Provide the (X, Y) coordinate of the cell's center where the given text is located.  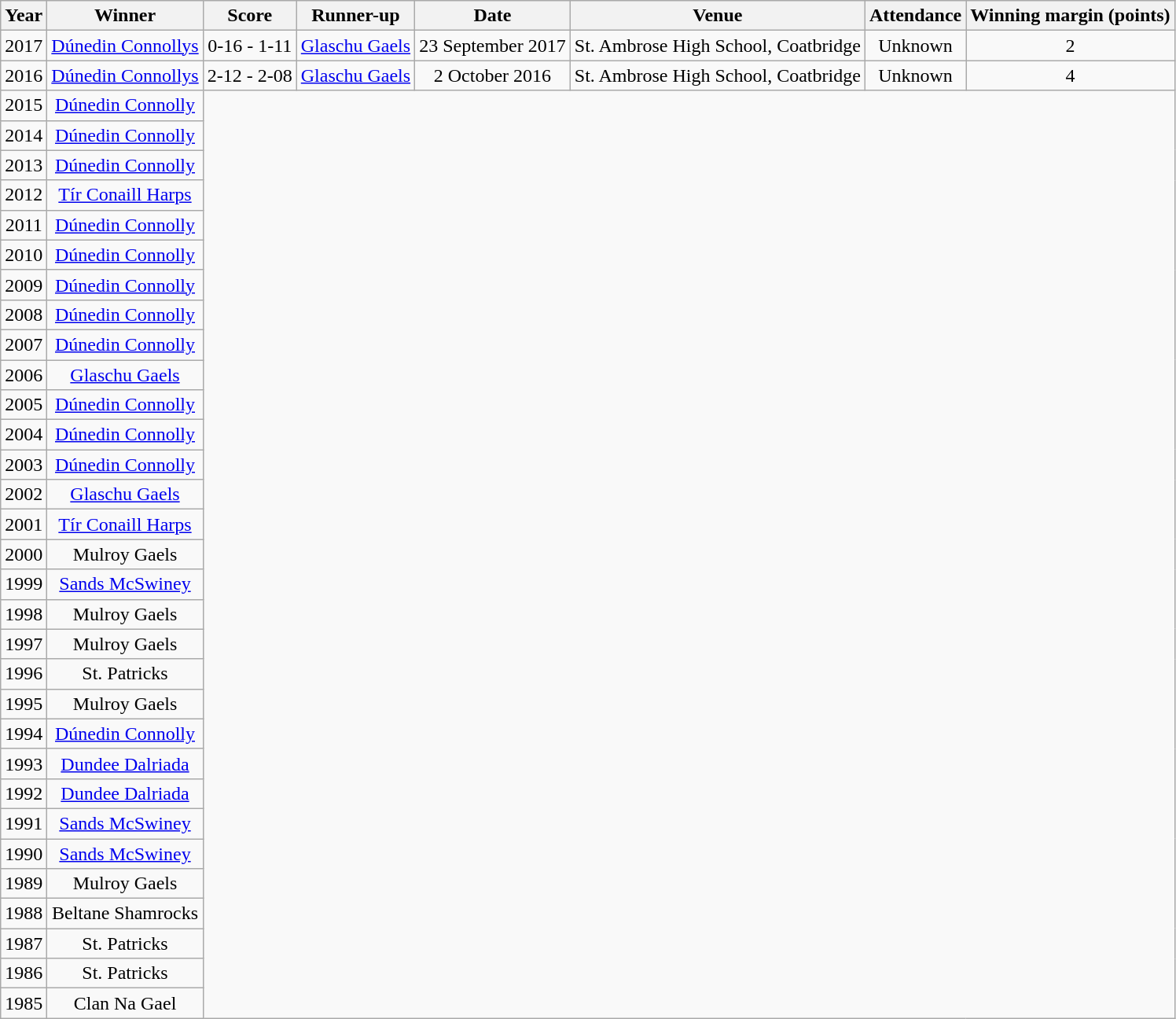
2003 (24, 465)
Winning margin (points) (1071, 16)
2007 (24, 344)
4 (1071, 75)
2017 (24, 46)
1986 (24, 973)
1988 (24, 914)
1996 (24, 674)
Runner-up (355, 16)
2005 (24, 405)
1998 (24, 614)
1991 (24, 823)
Year (24, 16)
2004 (24, 435)
1997 (24, 644)
1995 (24, 704)
2010 (24, 255)
2009 (24, 285)
2016 (24, 75)
2011 (24, 225)
Score (250, 16)
1999 (24, 584)
2-12 - 2-08 (250, 75)
Date (493, 16)
2 October 2016 (493, 75)
Beltane Shamrocks (125, 914)
1990 (24, 853)
1993 (24, 763)
1994 (24, 734)
2014 (24, 135)
2008 (24, 315)
23 September 2017 (493, 46)
2013 (24, 165)
2 (1071, 46)
2012 (24, 195)
2006 (24, 375)
Winner (125, 16)
2000 (24, 554)
Clan Na Gael (125, 1003)
2001 (24, 524)
1987 (24, 944)
1989 (24, 884)
Venue (717, 16)
1992 (24, 793)
0-16 - 1-11 (250, 46)
1985 (24, 1003)
2015 (24, 105)
2002 (24, 495)
Attendance (915, 16)
